Return the (x, y) coordinate for the center point of the cell that contains the specified text.  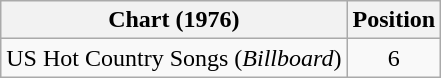
Chart (1976) (174, 20)
US Hot Country Songs (Billboard) (174, 58)
Position (394, 20)
6 (394, 58)
